Find where the given text appears and provide that cell's center as (x, y) coordinate. 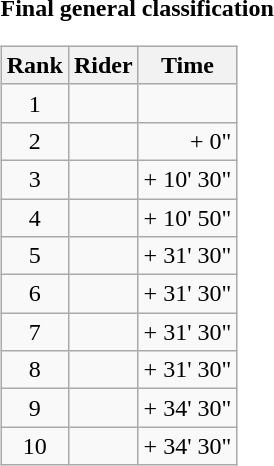
10 (34, 446)
6 (34, 294)
8 (34, 370)
1 (34, 103)
4 (34, 217)
Time (188, 65)
Rider (103, 65)
7 (34, 332)
9 (34, 408)
2 (34, 141)
+ 0" (188, 141)
+ 10' 30" (188, 179)
3 (34, 179)
Rank (34, 65)
+ 10' 50" (188, 217)
5 (34, 256)
